Capture the cell that displays the provided text and extract its (x, y) central coordinate. 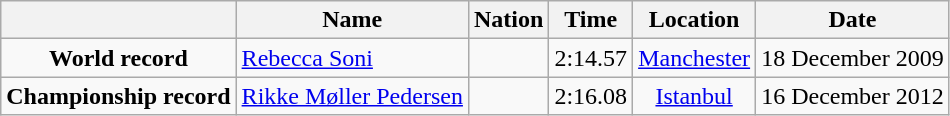
16 December 2012 (853, 96)
World record (118, 58)
2:14.57 (591, 58)
Istanbul (694, 96)
Rikke Møller Pedersen (352, 96)
Championship record (118, 96)
Time (591, 20)
Nation (508, 20)
Name (352, 20)
Manchester (694, 58)
2:16.08 (591, 96)
18 December 2009 (853, 58)
Rebecca Soni (352, 58)
Date (853, 20)
Location (694, 20)
